Return the [X, Y] coordinate for the center point of the cell that contains the specified text.  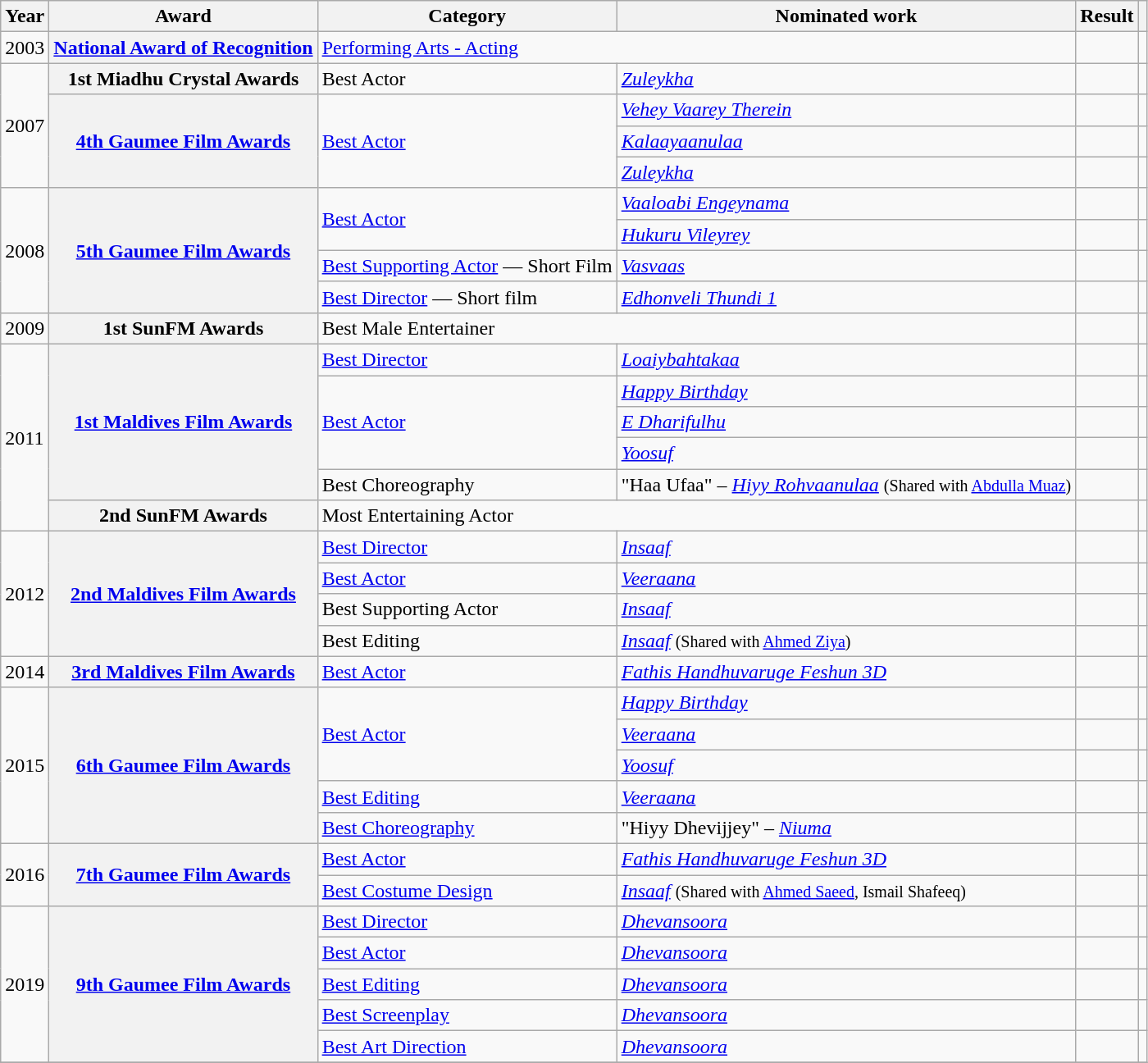
Vehey Vaarey Therein [846, 110]
2009 [25, 328]
Hukuru Vileyrey [846, 235]
Loaiybahtakaa [846, 359]
Result [1107, 16]
Best Supporting Actor — Short Film [467, 266]
Best Male Entertainer [697, 328]
Best Director — Short film [467, 297]
2007 [25, 125]
Most Entertaining Actor [697, 516]
E Dharifulhu [846, 422]
2003 [25, 48]
"Hiyy Dhevijjey" – Niuma [846, 828]
2014 [25, 672]
7th Gaumee Film Awards [184, 874]
2008 [25, 250]
2nd SunFM Awards [184, 516]
Insaaf (Shared with Ahmed Saeed, Ismail Shafeeq) [846, 890]
Kalaayaanulaa [846, 141]
Best Art Direction [467, 1047]
Best Costume Design [467, 890]
6th Gaumee Film Awards [184, 765]
2nd Maldives Film Awards [184, 594]
Insaaf (Shared with Ahmed Ziya) [846, 641]
Category [467, 16]
5th Gaumee Film Awards [184, 250]
2015 [25, 765]
Best Supporting Actor [467, 609]
2019 [25, 984]
Nominated work [846, 16]
National Award of Recognition [184, 48]
3rd Maldives Film Awards [184, 672]
Best Screenplay [467, 1015]
Award [184, 16]
1st SunFM Awards [184, 328]
Performing Arts - Acting [697, 48]
2011 [25, 437]
"Haa Ufaa" – Hiyy Rohvaanulaa (Shared with Abdulla Muaz) [846, 485]
9th Gaumee Film Awards [184, 984]
4th Gaumee Film Awards [184, 141]
1st Miadhu Crystal Awards [184, 79]
Year [25, 16]
Vasvaas [846, 266]
2012 [25, 594]
2016 [25, 874]
1st Maldives Film Awards [184, 422]
Edhonveli Thundi 1 [846, 297]
Vaaloabi Engeynama [846, 203]
